Pinpoint the cell where the given text exists, returning its (x, y) midpoint coordinate. 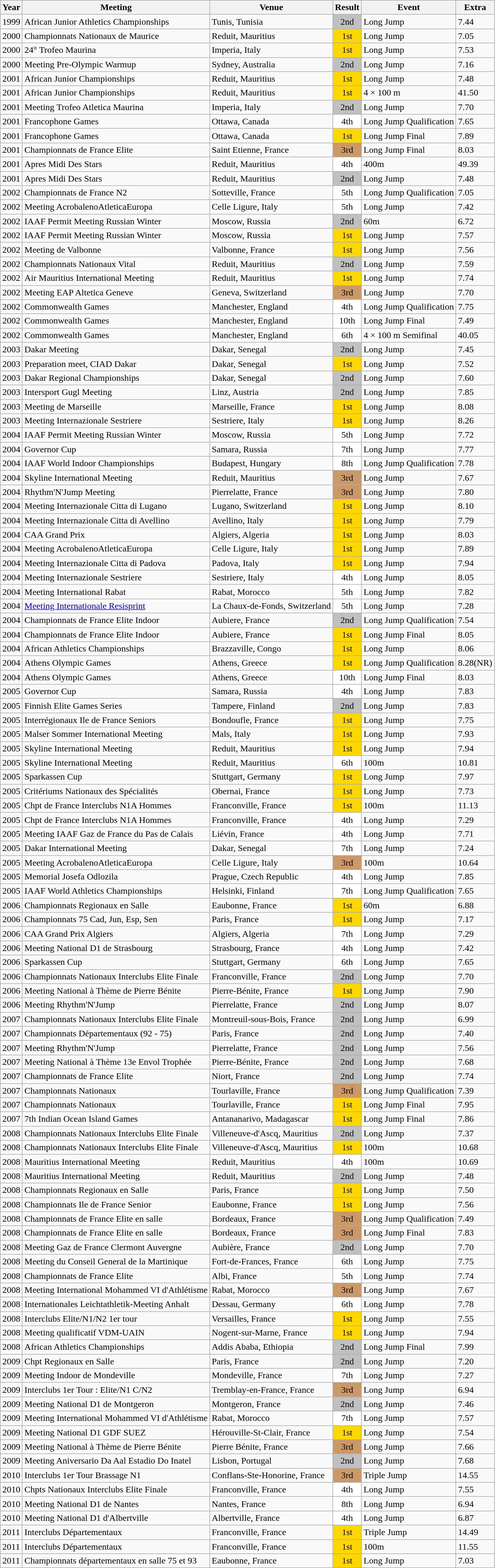
7.28 (475, 606)
7.73 (475, 791)
7.40 (475, 1033)
Prague, Czech Republic (271, 877)
8.28(NR) (475, 663)
Meeting de Valbonne (116, 250)
Intersport Gugl Meeting (116, 392)
7.44 (475, 22)
6.99 (475, 1019)
Meeting National D1 de Montgeron (116, 1404)
Year (11, 7)
Interrégionaux Ile de France Seniors (116, 720)
Avellino, Italy (271, 520)
Dakar International Meeting (116, 848)
Meeting Internazionale Citta di Lugano (116, 506)
Air Mauritius International Meeting (116, 278)
La Chaux-de-Fonds, Switzerland (271, 606)
7.45 (475, 349)
IAAF World Indoor Championships (116, 464)
Valbonne, France (271, 250)
Tampere, Finland (271, 706)
Montgeron, France (271, 1404)
7.27 (475, 1376)
Meeting IAAF Gaz de France du Pas de Calais (116, 834)
Liévin, France (271, 834)
Championnats 75 Cad, Jun, Esp, Sen (116, 920)
7.46 (475, 1404)
14.55 (475, 1475)
1999 (11, 22)
Geneva, Switzerland (271, 292)
Dakar Regional Championships (116, 378)
Championnats Nationaux Vital (116, 264)
7.16 (475, 64)
7.03 (475, 1561)
Championnats Ile de France Senior (116, 1204)
8.07 (475, 1005)
Nantes, France (271, 1504)
7.80 (475, 492)
Tremblay-en-France, France (271, 1390)
Dakar Meeting (116, 349)
41.50 (475, 93)
400m (409, 164)
8.10 (475, 506)
7.66 (475, 1447)
Marseille, France (271, 406)
8.06 (475, 649)
Meeting Internazionale Citta di Avellino (116, 520)
8.08 (475, 406)
Strasbourg, France (271, 948)
Memorial Josefa Odlozila (116, 877)
Meeting National D1 de Nantes (116, 1504)
Niort, France (271, 1076)
Meeting EAP Altetica Geneve (116, 292)
CAA Grand Prix (116, 535)
Dessau, Germany (271, 1304)
4 × 100 m Semifinal (409, 335)
Meeting du Conseil General de la Martinique (116, 1261)
Championnats Nationaux de Maurice (116, 36)
Result (347, 7)
Hérouville-St-Clair, France (271, 1432)
Aubière, France (271, 1247)
Critériums Nationaux des Spécialités (116, 791)
Venue (271, 7)
Preparation meet, CIAD Dakar (116, 364)
Conflans-Ste-Honorine, France (271, 1475)
7.79 (475, 520)
6.88 (475, 905)
7.71 (475, 834)
Internationales Leichtathletik-Meeting Anhalt (116, 1304)
49.39 (475, 164)
Rhythm'N'Jump Meeting (116, 492)
Lisbon, Portugal (271, 1461)
7.20 (475, 1361)
Addis Ababa, Ethiopia (271, 1347)
Fort-de-Frances, France (271, 1261)
Interclubs 1er Tour : Elite/N1 C/N2 (116, 1390)
Meeting National D1 d'Albertville (116, 1518)
6.87 (475, 1518)
7.77 (475, 449)
IAAF World Athletics Championships (116, 891)
7.39 (475, 1091)
Mals, Italy (271, 734)
Championnats Départementaux (92 - 75) (116, 1033)
Finnish Elite Games Series (116, 706)
Linz, Austria (271, 392)
Obernai, France (271, 791)
Pierre Bénite, France (271, 1447)
Malser Sommer International Meeting (116, 734)
4 × 100 m (409, 93)
Sydney, Australia (271, 64)
Meeting (116, 7)
Meeting National D1 de Strasbourg (116, 948)
Meeting Pre-Olympic Warmup (116, 64)
7.97 (475, 777)
7.95 (475, 1105)
Meeting Trofeo Atletica Maurina (116, 107)
Nogent-sur-Marne, France (271, 1333)
Meeting International Rabat (116, 592)
Meeting National D1 GDF SUEZ (116, 1432)
Extra (475, 7)
Meeting qualificatif VDM-UAIN (116, 1333)
African Junior Athletics Championships (116, 22)
Versailles, France (271, 1318)
10.69 (475, 1162)
Meeting Indoor de Mondeville (116, 1376)
6.72 (475, 221)
Bondoufle, France (271, 720)
7.86 (475, 1119)
Interclubs 1er Tour Brassage N1 (116, 1475)
10.68 (475, 1148)
Interclubs Elite/N1/N2 1er tour (116, 1318)
7.59 (475, 264)
7.72 (475, 435)
7.82 (475, 592)
Meeting Internationale Resisprint (116, 606)
Lugano, Switzerland (271, 506)
Mondeville, France (271, 1376)
24° Trofeo Maurina (116, 50)
7.37 (475, 1133)
11.13 (475, 805)
Tunis, Tunisia (271, 22)
7.50 (475, 1190)
7.60 (475, 378)
7.52 (475, 364)
10.81 (475, 763)
Brazzaville, Congo (271, 649)
7th Indian Ocean Island Games (116, 1119)
14.49 (475, 1532)
Montreuil-sous-Bois, France (271, 1019)
CAA Grand Prix Algiers (116, 934)
Meeting Aniversario Da Aal Estadio Do Inatel (116, 1461)
Antananarivo, Madagascar (271, 1119)
10.64 (475, 862)
Albi, France (271, 1276)
7.93 (475, 734)
Helsinki, Finland (271, 891)
Chpts Nationaux Interclubs Elite Finale (116, 1489)
Padova, Italy (271, 563)
Championnats départementaux en salle 75 et 93 (116, 1561)
Sotteville, France (271, 193)
7.24 (475, 848)
7.90 (475, 991)
Meeting de Marseille (116, 406)
Budapest, Hungary (271, 464)
Meeting Internazionale Citta di Padova (116, 563)
Championnats de France N2 (116, 193)
7.99 (475, 1347)
Meeting Gaz de France Clermont Auvergne (116, 1247)
40.05 (475, 335)
8.26 (475, 421)
Chpt Regionaux en Salle (116, 1361)
7.53 (475, 50)
Event (409, 7)
11.55 (475, 1547)
Meeting National à Thème 13e Envol Trophée (116, 1062)
7.17 (475, 920)
Albertville, France (271, 1518)
Saint Etienne, France (271, 150)
